Return (x, y) of the center of cell containing provided text 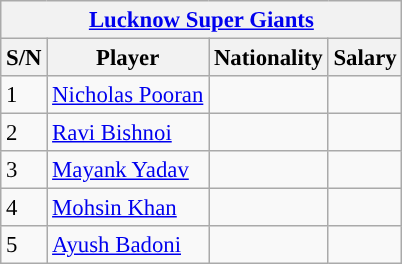
Mohsin Khan (128, 208)
4 (24, 208)
Ravi Bishnoi (128, 133)
Mayank Yadav (128, 170)
Ayush Badoni (128, 245)
2 (24, 133)
3 (24, 170)
Salary (365, 58)
Lucknow Super Giants (202, 20)
Player (128, 58)
S/N (24, 58)
Nicholas Pooran (128, 95)
1 (24, 95)
Nationality (268, 58)
5 (24, 245)
